Capture the cell that displays the provided text and extract its (x, y) central coordinate. 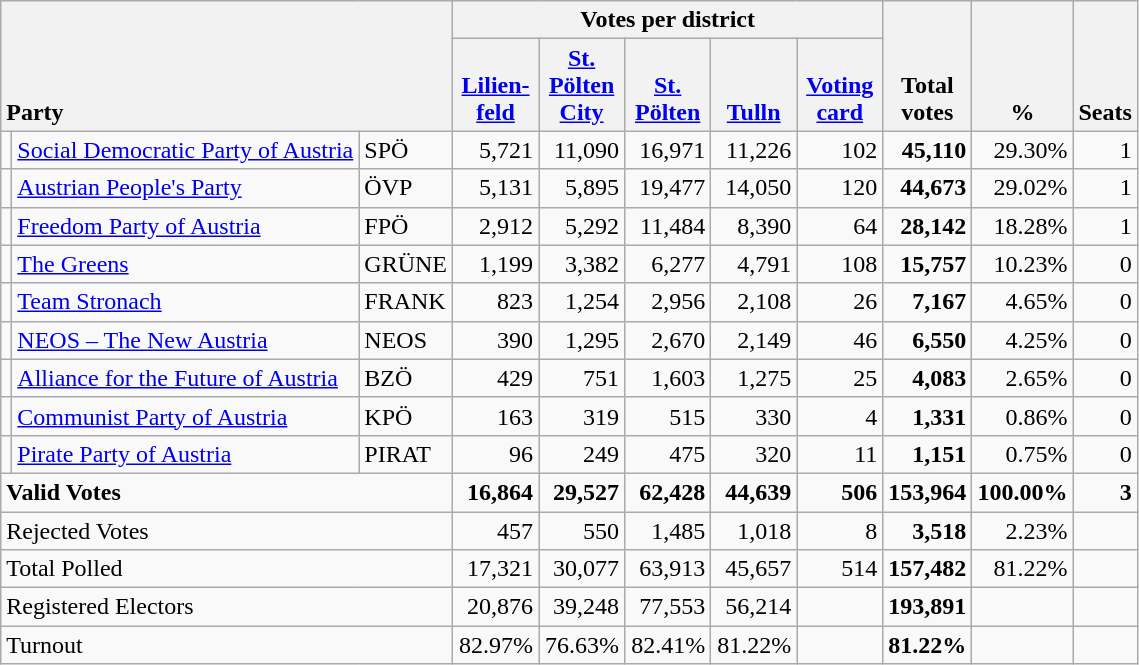
330 (754, 416)
2,149 (754, 340)
0.75% (1022, 454)
1,603 (668, 378)
108 (840, 264)
64 (840, 226)
St.Pölten (668, 85)
100.00% (1022, 492)
KPÖ (406, 416)
429 (496, 378)
1,199 (496, 264)
1,018 (754, 531)
Registered Electors (227, 607)
193,891 (928, 607)
319 (582, 416)
102 (840, 150)
PIRAT (406, 454)
Team Stronach (186, 302)
5,131 (496, 188)
29,527 (582, 492)
390 (496, 340)
514 (840, 569)
BZÖ (406, 378)
506 (840, 492)
4,083 (928, 378)
153,964 (928, 492)
1,151 (928, 454)
1,331 (928, 416)
823 (496, 302)
1,275 (754, 378)
30,077 (582, 569)
Lilien-feld (496, 85)
249 (582, 454)
5,721 (496, 150)
16,864 (496, 492)
The Greens (186, 264)
Social Democratic Party of Austria (186, 150)
17,321 (496, 569)
GRÜNE (406, 264)
96 (496, 454)
Pirate Party of Austria (186, 454)
3,382 (582, 264)
320 (754, 454)
475 (668, 454)
6,277 (668, 264)
15,757 (928, 264)
28,142 (928, 226)
NEOS (406, 340)
Votingcard (840, 85)
751 (582, 378)
Turnout (227, 645)
2.65% (1022, 378)
7,167 (928, 302)
Seats (1105, 66)
77,553 (668, 607)
19,477 (668, 188)
4,791 (754, 264)
45,657 (754, 569)
39,248 (582, 607)
Alliance for the Future of Austria (186, 378)
Austrian People's Party (186, 188)
Valid Votes (227, 492)
Communist Party of Austria (186, 416)
82.97% (496, 645)
56,214 (754, 607)
6,550 (928, 340)
4.65% (1022, 302)
NEOS – The New Austria (186, 340)
2,956 (668, 302)
515 (668, 416)
Freedom Party of Austria (186, 226)
5,895 (582, 188)
457 (496, 531)
18.28% (1022, 226)
29.02% (1022, 188)
3 (1105, 492)
Rejected Votes (227, 531)
16,971 (668, 150)
2.23% (1022, 531)
550 (582, 531)
5,292 (582, 226)
157,482 (928, 569)
2,912 (496, 226)
11,090 (582, 150)
44,639 (754, 492)
63,913 (668, 569)
163 (496, 416)
St.PöltenCity (582, 85)
FPÖ (406, 226)
14,050 (754, 188)
11,484 (668, 226)
45,110 (928, 150)
8,390 (754, 226)
11,226 (754, 150)
8 (840, 531)
82.41% (668, 645)
1,254 (582, 302)
10.23% (1022, 264)
29.30% (1022, 150)
SPÖ (406, 150)
120 (840, 188)
2,108 (754, 302)
Party (227, 66)
ÖVP (406, 188)
% (1022, 66)
20,876 (496, 607)
44,673 (928, 188)
1,485 (668, 531)
3,518 (928, 531)
Tulln (754, 85)
26 (840, 302)
0.86% (1022, 416)
46 (840, 340)
11 (840, 454)
4.25% (1022, 340)
76.63% (582, 645)
1,295 (582, 340)
FRANK (406, 302)
Votes per district (668, 20)
25 (840, 378)
Total Polled (227, 569)
Totalvotes (928, 66)
4 (840, 416)
2,670 (668, 340)
62,428 (668, 492)
